Scan for the cell matching the given text and deliver its (X, Y) coordinate at center. 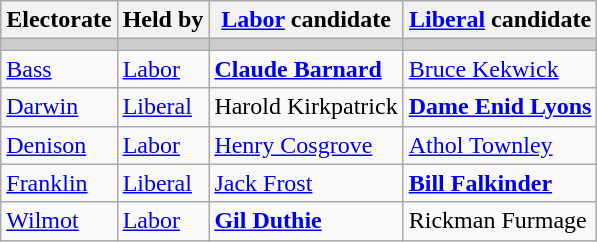
Claude Barnard (306, 69)
Gil Duthie (306, 221)
Wilmot (59, 221)
Franklin (59, 183)
Athol Townley (500, 145)
Electorate (59, 20)
Labor candidate (306, 20)
Jack Frost (306, 183)
Harold Kirkpatrick (306, 107)
Dame Enid Lyons (500, 107)
Denison (59, 145)
Liberal candidate (500, 20)
Rickman Furmage (500, 221)
Bass (59, 69)
Bill Falkinder (500, 183)
Held by (163, 20)
Henry Cosgrove (306, 145)
Bruce Kekwick (500, 69)
Darwin (59, 107)
